Output the [X, Y] coordinate of the center of the cell containing the given text.  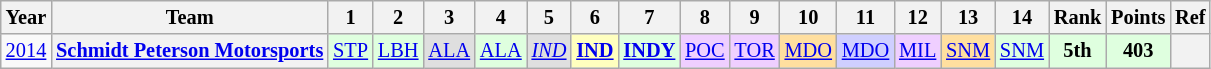
6 [594, 17]
Rank [1078, 17]
12 [918, 17]
Points [1138, 17]
5 [550, 17]
9 [755, 17]
2014 [26, 51]
INDY [649, 51]
MIL [918, 51]
POC [704, 51]
Year [26, 17]
11 [866, 17]
1 [350, 17]
14 [1022, 17]
10 [808, 17]
Ref [1190, 17]
7 [649, 17]
TOR [755, 51]
3 [449, 17]
8 [704, 17]
5th [1078, 51]
LBH [398, 51]
Schmidt Peterson Motorsports [190, 51]
STP [350, 51]
2 [398, 17]
403 [1138, 51]
4 [501, 17]
13 [968, 17]
Team [190, 17]
